Pinpoint the cell where the given text exists, returning its (X, Y) midpoint coordinate. 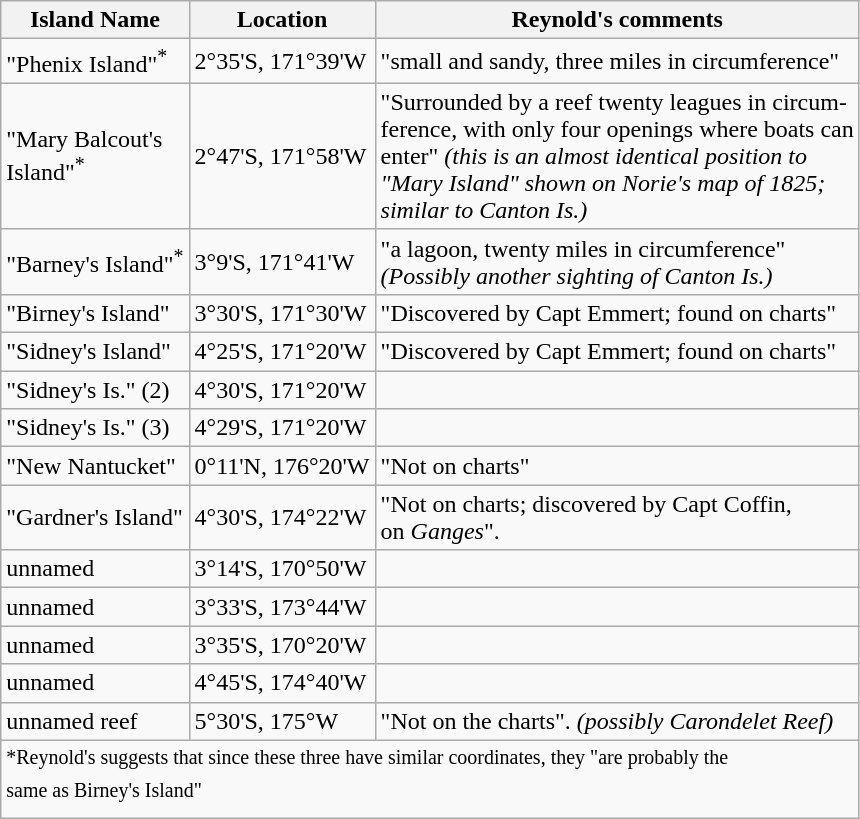
3°9'S, 171°41'W (282, 262)
Location (282, 20)
"Not on charts; discovered by Capt Coffin, on Ganges". (617, 518)
3°35'S, 170°20'W (282, 645)
4°30'S, 174°22'W (282, 518)
Island Name (95, 20)
4°30'S, 171°20'W (282, 390)
"Sidney's Island" (95, 352)
2°47'S, 171°58'W (282, 156)
"Gardner's Island" (95, 518)
"small and sandy, three miles in circumference" (617, 62)
4°25'S, 171°20'W (282, 352)
unnamed reef (95, 721)
"Phenix Island"* (95, 62)
"Sidney's Is." (3) (95, 428)
5°30'S, 175°W (282, 721)
"Mary Balcout'sIsland"* (95, 156)
"Birney's Island" (95, 313)
3°33'S, 173°44'W (282, 607)
"a lagoon, twenty miles in circumference" (Possibly another sighting of Canton Is.) (617, 262)
"Sidney's Is." (2) (95, 390)
2°35'S, 171°39'W (282, 62)
4°29'S, 171°20'W (282, 428)
"Not on the charts". (possibly Carondelet Reef) (617, 721)
"Barney's Island"* (95, 262)
0°11'N, 176°20'W (282, 466)
4°45'S, 174°40'W (282, 683)
"Not on charts" (617, 466)
3°14'S, 170°50'W (282, 569)
*Reynold's suggests that since these three have similar coordinates, they "are probably the same as Birney's Island" (430, 779)
Reynold's comments (617, 20)
"New Nantucket" (95, 466)
3°30'S, 171°30'W (282, 313)
